Search for the cell housing the specified text and yield its (x, y) center coordinate. 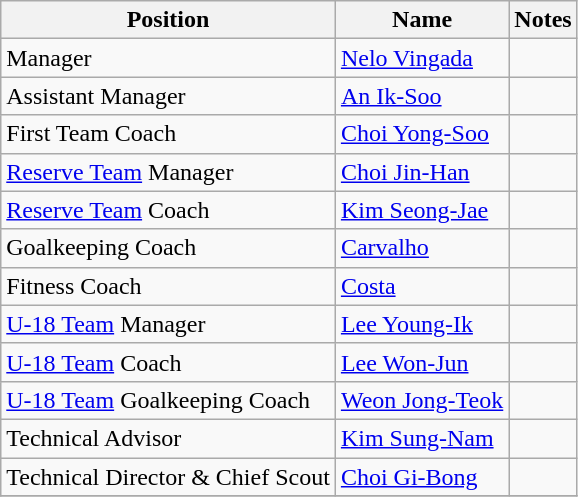
Reserve Team Coach (168, 210)
Technical Advisor (168, 438)
Name (422, 20)
Choi Gi-Bong (422, 477)
Position (168, 20)
U-18 Team Goalkeeping Coach (168, 400)
U-18 Team Coach (168, 362)
Carvalho (422, 248)
Technical Director & Chief Scout (168, 477)
Costa (422, 286)
Kim Sung-Nam (422, 438)
Weon Jong-Teok (422, 400)
U-18 Team Manager (168, 324)
An Ik-Soo (422, 96)
Fitness Coach (168, 286)
Manager (168, 58)
Goalkeeping Coach (168, 248)
Lee Won-Jun (422, 362)
Kim Seong-Jae (422, 210)
Choi Yong-Soo (422, 134)
Reserve Team Manager (168, 172)
Assistant Manager (168, 96)
Choi Jin-Han (422, 172)
Notes (543, 20)
First Team Coach (168, 134)
Nelo Vingada (422, 58)
Lee Young-Ik (422, 324)
